From the cell containing the given text, extract its center point as [X, Y] coordinate. 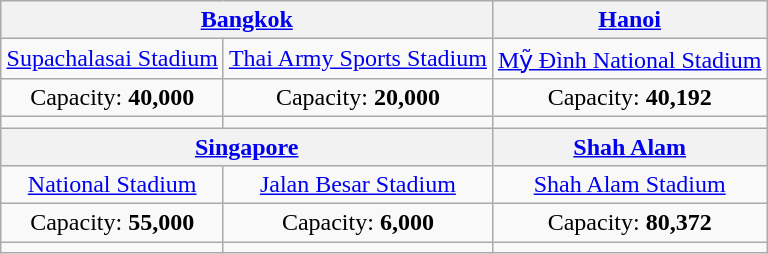
Bangkok [246, 20]
Capacity: 20,000 [358, 97]
National Stadium [112, 185]
Mỹ Đình National Stadium [630, 59]
Hanoi [630, 20]
Supachalasai Stadium [112, 59]
Singapore [246, 147]
Capacity: 40,000 [112, 97]
Jalan Besar Stadium [358, 185]
Capacity: 40,192 [630, 97]
Shah Alam Stadium [630, 185]
Capacity: 6,000 [358, 223]
Thai Army Sports Stadium [358, 59]
Capacity: 55,000 [112, 223]
Shah Alam [630, 147]
Capacity: 80,372 [630, 223]
